Pinpoint the cell where the given text exists, returning its (X, Y) midpoint coordinate. 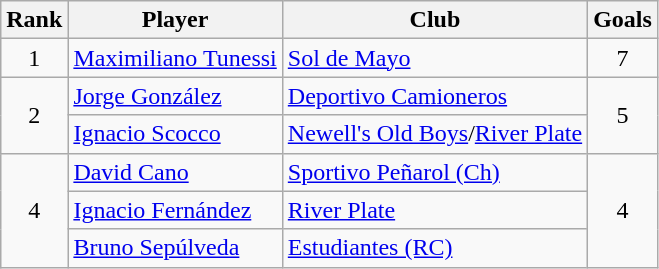
7 (623, 58)
Deportivo Camioneros (434, 96)
Goals (623, 20)
Ignacio Scocco (175, 134)
Ignacio Fernández (175, 210)
Jorge González (175, 96)
Newell's Old Boys/River Plate (434, 134)
Sol de Mayo (434, 58)
Bruno Sepúlveda (175, 248)
David Cano (175, 172)
Player (175, 20)
Maximiliano Tunessi (175, 58)
River Plate (434, 210)
Rank (34, 20)
Estudiantes (RC) (434, 248)
Club (434, 20)
2 (34, 115)
1 (34, 58)
5 (623, 115)
Sportivo Peñarol (Ch) (434, 172)
